Provide the [X, Y] coordinate of the cell's center where the given text is located.  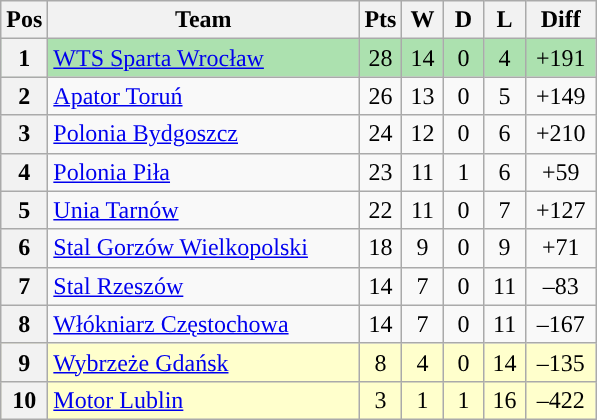
–135 [560, 362]
Stal Rzeszów [204, 286]
28 [380, 58]
Wybrzeże Gdańsk [204, 362]
+210 [560, 134]
12 [422, 134]
2 [24, 96]
Pos [24, 20]
13 [422, 96]
22 [380, 210]
+71 [560, 248]
–167 [560, 324]
Team [204, 20]
16 [504, 400]
Polonia Bydgoszcz [204, 134]
+59 [560, 172]
Unia Tarnów [204, 210]
24 [380, 134]
+149 [560, 96]
Stal Gorzów Wielkopolski [204, 248]
Pts [380, 20]
–422 [560, 400]
23 [380, 172]
10 [24, 400]
+127 [560, 210]
D [464, 20]
Motor Lublin [204, 400]
18 [380, 248]
W [422, 20]
L [504, 20]
26 [380, 96]
Diff [560, 20]
Włókniarz Częstochowa [204, 324]
+191 [560, 58]
Polonia Piła [204, 172]
WTS Sparta Wrocław [204, 58]
Apator Toruń [204, 96]
–83 [560, 286]
